Return (X, Y) of the center of cell containing provided text 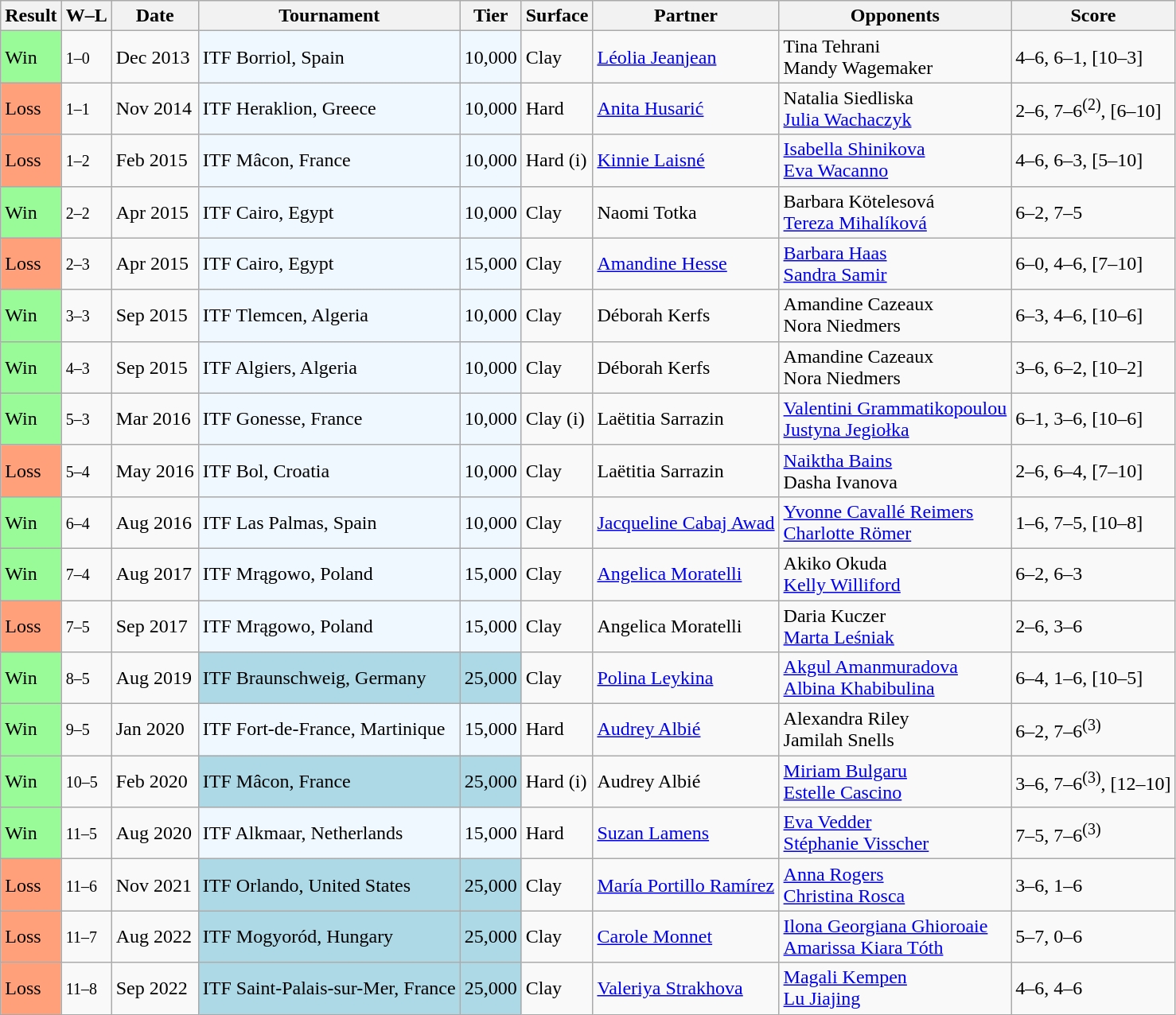
1–1 (86, 108)
Valeriya Strakhova (686, 988)
Magali Kempen Lu Jiajing (895, 988)
Léolia Jeanjean (686, 57)
6–4, 1–6, [10–5] (1093, 678)
Feb 2015 (154, 161)
3–6, 6–2, [10–2] (1093, 367)
Barbara Kötelesová Tereza Mihalíková (895, 212)
Isabella Shinikova Eva Wacanno (895, 161)
Dec 2013 (154, 57)
Surface (557, 16)
ITF Tlemcen, Algeria (329, 315)
2–2 (86, 212)
Naomi Totka (686, 212)
ITF Orlando, United States (329, 885)
2–6, 3–6 (1093, 625)
ITF Heraklion, Greece (329, 108)
2–6, 7–6(2), [6–10] (1093, 108)
Polina Leykina (686, 678)
ITF Borriol, Spain (329, 57)
7–5, 7–6(3) (1093, 834)
1–0 (86, 57)
Naiktha Bains Dasha Ivanova (895, 471)
1–2 (86, 161)
Aug 2019 (154, 678)
6–4 (86, 522)
Tina Tehrani Mandy Wagemaker (895, 57)
ITF Las Palmas, Spain (329, 522)
6–2, 7–6(3) (1093, 730)
11–5 (86, 834)
ITF Fort-de-France, Martinique (329, 730)
3–6, 7–6(3), [12–10] (1093, 781)
4–3 (86, 367)
Amandine Hesse (686, 264)
4–6, 6–1, [10–3] (1093, 57)
ITF Alkmaar, Netherlands (329, 834)
11–7 (86, 937)
Jacqueline Cabaj Awad (686, 522)
Tournament (329, 16)
Anita Husarić (686, 108)
9–5 (86, 730)
ITF Bol, Croatia (329, 471)
6–3, 4–6, [10–6] (1093, 315)
3–3 (86, 315)
María Portillo Ramírez (686, 885)
May 2016 (154, 471)
Suzan Lamens (686, 834)
Akgul Amanmuradova Albina Khabibulina (895, 678)
Sep 2017 (154, 625)
Result (31, 16)
Akiko Okuda Kelly Williford (895, 574)
ITF Mogyoród, Hungary (329, 937)
Valentini Grammatikopoulou Justyna Jegiołka (895, 418)
Mar 2016 (154, 418)
Alexandra Riley Jamilah Snells (895, 730)
Nov 2014 (154, 108)
6–2, 6–3 (1093, 574)
4–6, 6–3, [5–10] (1093, 161)
4–6, 4–6 (1093, 988)
Kinnie Laisné (686, 161)
Nov 2021 (154, 885)
Jan 2020 (154, 730)
5–4 (86, 471)
ITF Saint-Palais-sur-Mer, France (329, 988)
Partner (686, 16)
Clay (i) (557, 418)
5–7, 0–6 (1093, 937)
ITF Braunschweig, Germany (329, 678)
5–3 (86, 418)
W–L (86, 16)
Natalia Siedliska Julia Wachaczyk (895, 108)
ITF Algiers, Algeria (329, 367)
11–6 (86, 885)
Aug 2020 (154, 834)
Eva Vedder Stéphanie Visscher (895, 834)
Miriam Bulgaru Estelle Cascino (895, 781)
Aug 2016 (154, 522)
7–4 (86, 574)
7–5 (86, 625)
6–0, 4–6, [7–10] (1093, 264)
10–5 (86, 781)
Feb 2020 (154, 781)
Daria Kuczer Marta Leśniak (895, 625)
1–6, 7–5, [10–8] (1093, 522)
3–6, 1–6 (1093, 885)
Carole Monnet (686, 937)
Barbara Haas Sandra Samir (895, 264)
ITF Gonesse, France (329, 418)
Date (154, 16)
2–6, 6–4, [7–10] (1093, 471)
6–1, 3–6, [10–6] (1093, 418)
8–5 (86, 678)
Yvonne Cavallé Reimers Charlotte Römer (895, 522)
Opponents (895, 16)
6–2, 7–5 (1093, 212)
Sep 2022 (154, 988)
Aug 2017 (154, 574)
Score (1093, 16)
Aug 2022 (154, 937)
2–3 (86, 264)
Tier (490, 16)
11–8 (86, 988)
Ilona Georgiana Ghioroaie Amarissa Kiara Tóth (895, 937)
Anna Rogers Christina Rosca (895, 885)
